For the text-containing cell, return its midpoint in [X, Y] coordinate format. 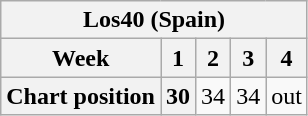
out [287, 96]
Week [81, 58]
2 [214, 58]
Chart position [81, 96]
4 [287, 58]
1 [178, 58]
Los40 (Spain) [154, 20]
30 [178, 96]
3 [248, 58]
